Detect which cell encompasses the target text, then output its (x, y) center coordinate. 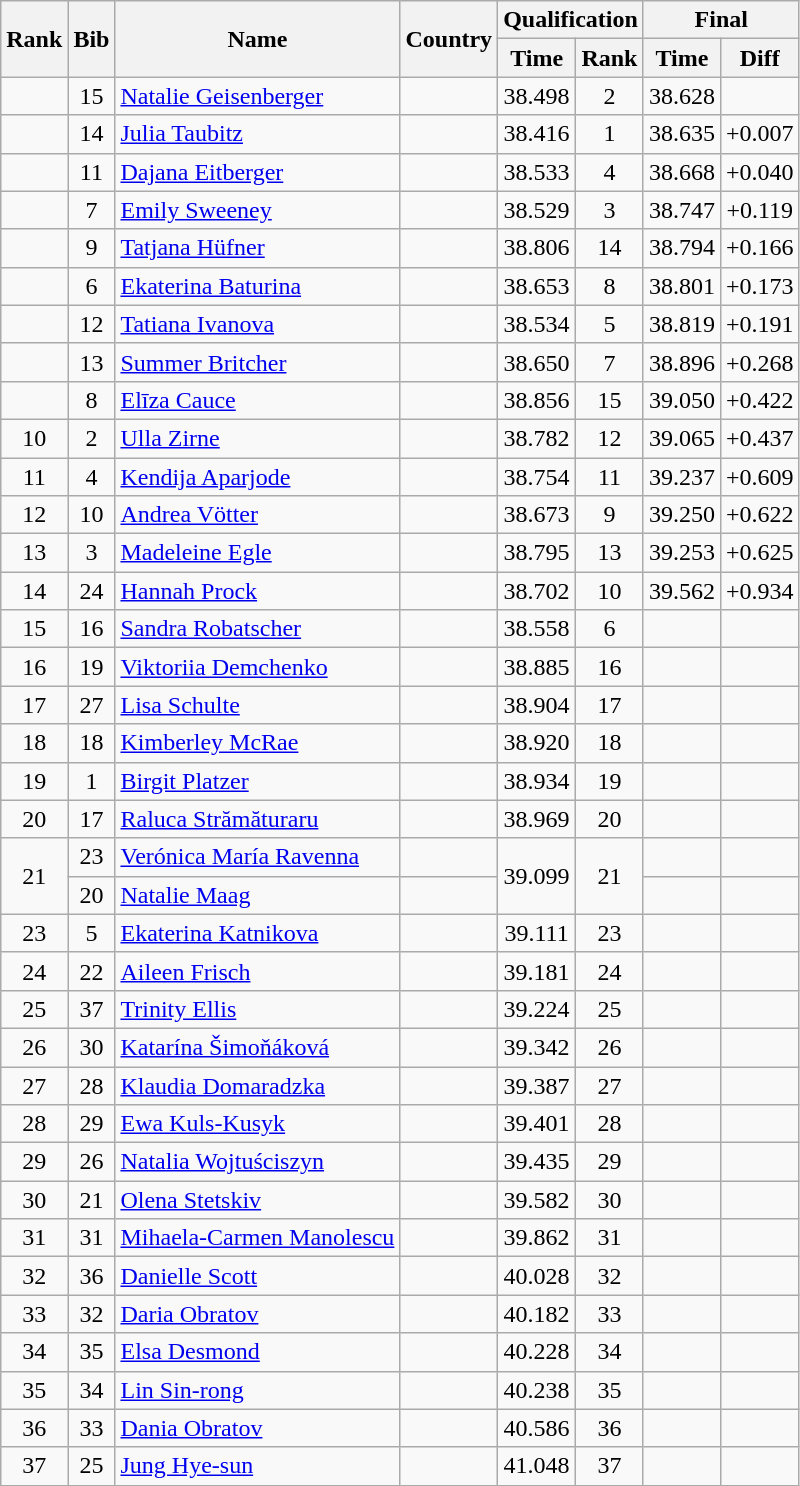
38.558 (537, 629)
+0.166 (760, 248)
38.702 (537, 591)
38.920 (537, 743)
Tatjana Hüfner (258, 248)
38.794 (682, 248)
Julia Taubitz (258, 134)
Ekaterina Katnikova (258, 933)
+0.422 (760, 400)
38.635 (682, 134)
Sandra Robatscher (258, 629)
39.342 (537, 1047)
39.050 (682, 400)
+0.268 (760, 362)
Verónica María Ravenna (258, 857)
Viktoriia Demchenko (258, 667)
39.237 (682, 477)
39.582 (537, 1200)
39.065 (682, 438)
Aileen Frisch (258, 971)
38.801 (682, 286)
38.969 (537, 819)
Elīza Cauce (258, 400)
Andrea Vötter (258, 515)
Final (721, 20)
Country (449, 39)
Natalie Geisenberger (258, 96)
39.253 (682, 553)
38.628 (682, 96)
39.181 (537, 971)
Bib (92, 39)
Emily Sweeney (258, 210)
Trinity Ellis (258, 1009)
39.401 (537, 1124)
+0.007 (760, 134)
Ekaterina Baturina (258, 286)
39.224 (537, 1009)
38.904 (537, 705)
+0.609 (760, 477)
+0.191 (760, 324)
Name (258, 39)
38.885 (537, 667)
39.435 (537, 1162)
Tatiana Ivanova (258, 324)
Summer Britcher (258, 362)
Lin Sin-rong (258, 1390)
38.896 (682, 362)
38.529 (537, 210)
39.562 (682, 591)
38.856 (537, 400)
+0.934 (760, 591)
38.673 (537, 515)
Mihaela-Carmen Manolescu (258, 1238)
Daria Obratov (258, 1314)
38.747 (682, 210)
Jung Hye-sun (258, 1466)
Diff (760, 58)
+0.625 (760, 553)
40.028 (537, 1276)
Qualification (571, 20)
Madeleine Egle (258, 553)
38.534 (537, 324)
39.099 (537, 876)
40.182 (537, 1314)
Natalie Maag (258, 895)
Kimberley McRae (258, 743)
+0.622 (760, 515)
Klaudia Domaradzka (258, 1085)
Danielle Scott (258, 1276)
Natalia Wojtuściszyn (258, 1162)
Elsa Desmond (258, 1352)
38.754 (537, 477)
38.819 (682, 324)
Lisa Schulte (258, 705)
38.533 (537, 172)
39.862 (537, 1238)
22 (92, 971)
38.806 (537, 248)
+0.173 (760, 286)
Katarína Šimoňáková (258, 1047)
40.586 (537, 1428)
Hannah Prock (258, 591)
38.668 (682, 172)
+0.040 (760, 172)
38.650 (537, 362)
38.653 (537, 286)
Ulla Zirne (258, 438)
38.416 (537, 134)
38.934 (537, 781)
40.228 (537, 1352)
41.048 (537, 1466)
Raluca Strămăturaru (258, 819)
40.238 (537, 1390)
38.498 (537, 96)
39.250 (682, 515)
+0.437 (760, 438)
Kendija Aparjode (258, 477)
Birgit Platzer (258, 781)
39.111 (537, 933)
Olena Stetskiv (258, 1200)
Dajana Eitberger (258, 172)
38.795 (537, 553)
38.782 (537, 438)
Dania Obratov (258, 1428)
+0.119 (760, 210)
39.387 (537, 1085)
Ewa Kuls-Kusyk (258, 1124)
